From the cell containing the given text, extract its center point as (X, Y) coordinate. 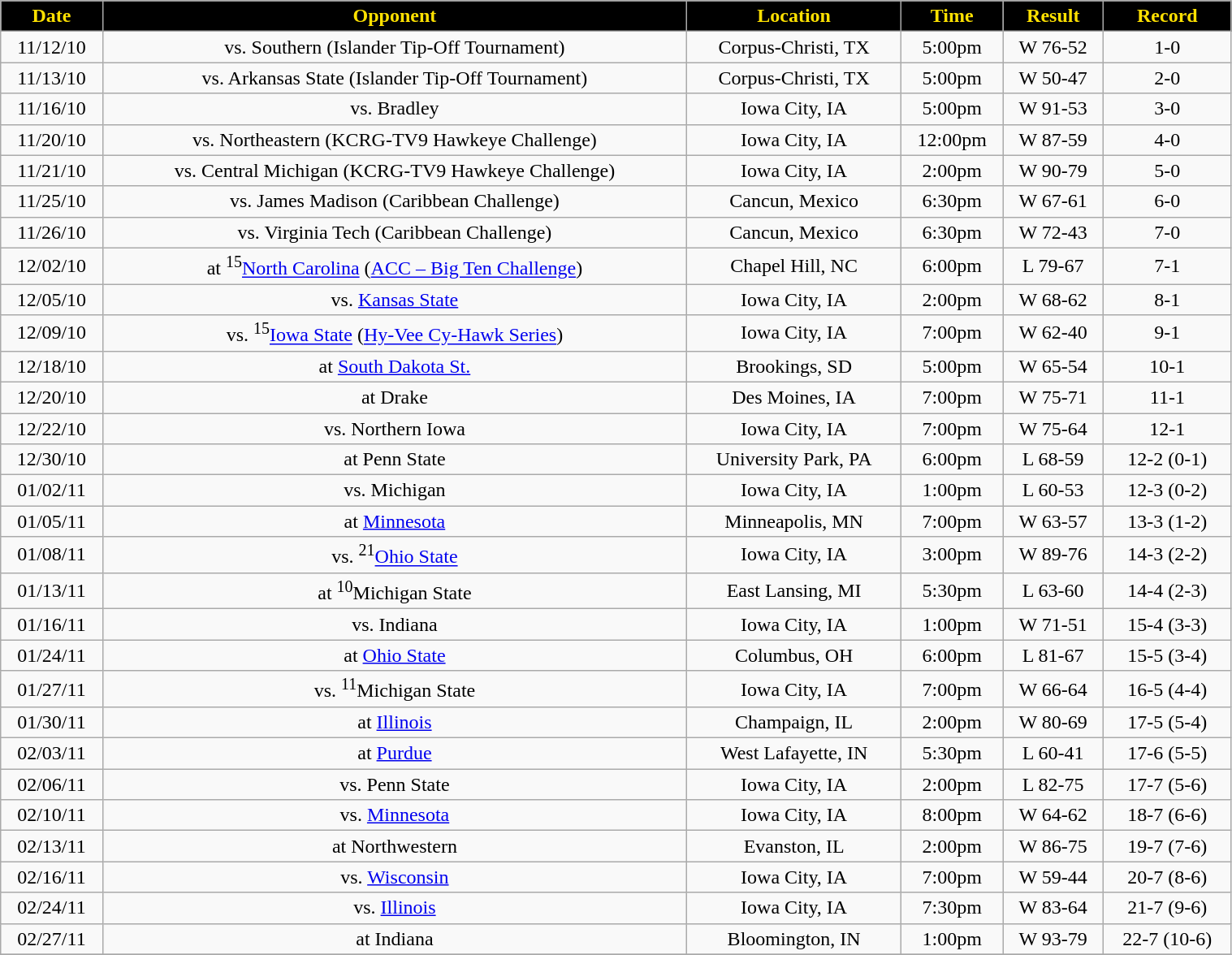
vs. 15Iowa State (Hy-Vee Cy-Hawk Series) (395, 333)
Champaign, IL (794, 723)
01/16/11 (52, 624)
7-1 (1168, 266)
7-0 (1168, 232)
at 10Michigan State (395, 591)
02/16/11 (52, 877)
15-4 (3-3) (1168, 624)
12/09/10 (52, 333)
02/06/11 (52, 784)
University Park, PA (794, 460)
L 60-53 (1053, 490)
Location (794, 16)
4-0 (1168, 140)
W 75-71 (1053, 397)
12-2 (0-1) (1168, 460)
7:30pm (952, 908)
17-5 (5-4) (1168, 723)
W 66-64 (1053, 689)
vs. Wisconsin (395, 877)
Evanston, IL (794, 846)
20-7 (8-6) (1168, 877)
at 15North Carolina (ACC – Big Ten Challenge) (395, 266)
13-3 (1-2) (1168, 521)
02/27/11 (52, 939)
22-7 (10-6) (1168, 939)
16-5 (4-4) (1168, 689)
01/27/11 (52, 689)
at Purdue (395, 754)
11/21/10 (52, 171)
11/25/10 (52, 201)
W 62-40 (1053, 333)
01/05/11 (52, 521)
W 59-44 (1053, 877)
14-4 (2-3) (1168, 591)
18-7 (6-6) (1168, 815)
vs. Penn State (395, 784)
12/02/10 (52, 266)
vs. Minnesota (395, 815)
at Drake (395, 397)
12/18/10 (52, 366)
W 89-76 (1053, 555)
Des Moines, IA (794, 397)
L 81-67 (1053, 655)
W 68-62 (1053, 300)
vs. Virginia Tech (Caribbean Challenge) (395, 232)
W 65-54 (1053, 366)
W 76-52 (1053, 47)
02/13/11 (52, 846)
W 80-69 (1053, 723)
L 68-59 (1053, 460)
W 71-51 (1053, 624)
11-1 (1168, 397)
10-1 (1168, 366)
vs. 11Michigan State (395, 689)
vs. James Madison (Caribbean Challenge) (395, 201)
11/20/10 (52, 140)
01/30/11 (52, 723)
Brookings, SD (794, 366)
12:00pm (952, 140)
at Northwestern (395, 846)
L 60-41 (1053, 754)
2-0 (1168, 78)
vs. Illinois (395, 908)
Result (1053, 16)
11/26/10 (52, 232)
West Lafayette, IN (794, 754)
14-3 (2-2) (1168, 555)
3-0 (1168, 109)
W 86-75 (1053, 846)
W 72-43 (1053, 232)
vs. Indiana (395, 624)
East Lansing, MI (794, 591)
Columbus, OH (794, 655)
W 93-79 (1053, 939)
01/08/11 (52, 555)
12/30/10 (52, 460)
Minneapolis, MN (794, 521)
5-0 (1168, 171)
W 87-59 (1053, 140)
Opponent (395, 16)
8:00pm (952, 815)
8-1 (1168, 300)
vs. Michigan (395, 490)
3:00pm (952, 555)
11/13/10 (52, 78)
17-7 (5-6) (1168, 784)
W 83-64 (1053, 908)
Date (52, 16)
Bloomington, IN (794, 939)
W 91-53 (1053, 109)
W 75-64 (1053, 429)
at Ohio State (395, 655)
12/22/10 (52, 429)
L 82-75 (1053, 784)
11/12/10 (52, 47)
01/13/11 (52, 591)
W 63-57 (1053, 521)
at Illinois (395, 723)
21-7 (9-6) (1168, 908)
17-6 (5-5) (1168, 754)
W 90-79 (1053, 171)
Time (952, 16)
at Minnesota (395, 521)
vs. Northern Iowa (395, 429)
12/20/10 (52, 397)
02/24/11 (52, 908)
vs. Kansas State (395, 300)
19-7 (7-6) (1168, 846)
12/05/10 (52, 300)
1-0 (1168, 47)
12-1 (1168, 429)
vs. Northeastern (KCRG-TV9 Hawkeye Challenge) (395, 140)
at South Dakota St. (395, 366)
6-0 (1168, 201)
W 50-47 (1053, 78)
vs. Southern (Islander Tip-Off Tournament) (395, 47)
W 67-61 (1053, 201)
12-3 (0-2) (1168, 490)
at Indiana (395, 939)
vs. Central Michigan (KCRG-TV9 Hawkeye Challenge) (395, 171)
02/10/11 (52, 815)
02/03/11 (52, 754)
9-1 (1168, 333)
Record (1168, 16)
W 64-62 (1053, 815)
vs. 21Ohio State (395, 555)
11/16/10 (52, 109)
15-5 (3-4) (1168, 655)
01/02/11 (52, 490)
vs. Arkansas State (Islander Tip-Off Tournament) (395, 78)
at Penn State (395, 460)
vs. Bradley (395, 109)
L 79-67 (1053, 266)
Chapel Hill, NC (794, 266)
L 63-60 (1053, 591)
01/24/11 (52, 655)
